Scan for the cell matching the given text and deliver its (X, Y) coordinate at center. 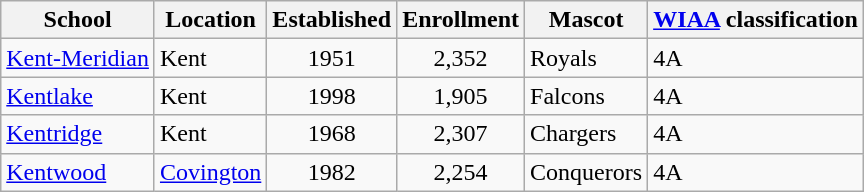
School (78, 20)
1998 (332, 96)
Enrollment (461, 20)
Location (210, 20)
Kentlake (78, 96)
2,254 (461, 172)
Chargers (586, 134)
1968 (332, 134)
WIAA classification (756, 20)
Conquerors (586, 172)
Kentridge (78, 134)
Kentwood (78, 172)
Established (332, 20)
2,307 (461, 134)
Covington (210, 172)
2,352 (461, 58)
1,905 (461, 96)
1982 (332, 172)
Royals (586, 58)
Kent-Meridian (78, 58)
Mascot (586, 20)
Falcons (586, 96)
1951 (332, 58)
